Return the (X, Y) coordinate for the center point of the cell that contains the specified text.  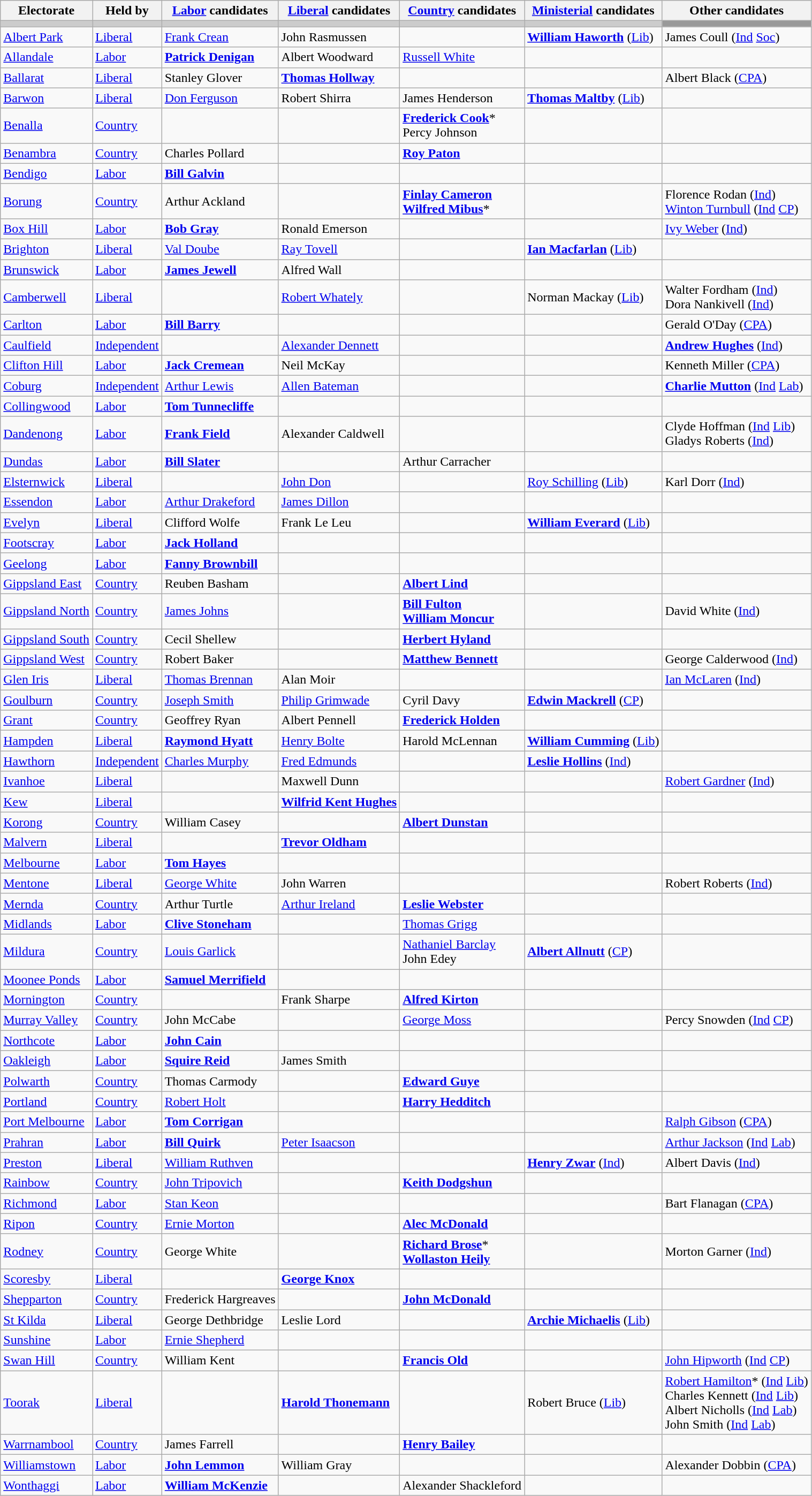
Evelyn (47, 522)
William Haworth (Lib) (593, 37)
Philip Grimwade (339, 700)
Albert Pennell (339, 720)
Electorate (47, 11)
Bart Flanagan (CPA) (737, 1203)
John Hipworth (Ind CP) (737, 1361)
Alexander Shackleford (462, 1485)
Robert Shirra (339, 98)
Borung (47, 201)
Ray Tovell (339, 249)
Gippsland South (47, 639)
Alec McDonald (462, 1224)
Ian Macfarlan (Lib) (593, 249)
John Don (339, 482)
Carlton (47, 325)
Bob Gray (220, 229)
William Cumming (Lib) (593, 741)
Keith Dodgshun (462, 1183)
Clive Stoneham (220, 924)
Ballarat (47, 78)
Leslie Webster (462, 903)
George Moss (462, 1020)
Clifton Hill (47, 366)
James Farrell (220, 1445)
Clyde Hoffman (Ind Lib) Gladys Roberts (Ind) (737, 434)
Albert Dunstan (462, 822)
Nathaniel Barclay John Edey (462, 952)
Ronald Emerson (339, 229)
Portland (47, 1102)
Scoresby (47, 1279)
Oakleigh (47, 1061)
Alfred Wall (339, 269)
Charles Pollard (220, 153)
Frank Field (220, 434)
Andrew Hughes (Ind) (737, 345)
Malvern (47, 842)
Footscray (47, 543)
Geelong (47, 563)
Williamstown (47, 1465)
George Knox (339, 1279)
Alexander Dobbin (CPA) (737, 1465)
John Tripovich (220, 1183)
Shepparton (47, 1299)
Alexander Dennett (339, 345)
Charles Murphy (220, 761)
Caulfield (47, 345)
Korong (47, 822)
Bill Fulton William Moncur (462, 611)
James Coull (Ind Soc) (737, 37)
William Ruthven (220, 1163)
Matthew Bennett (462, 659)
Thomas Maltby (Lib) (593, 98)
Percy Snowden (Ind CP) (737, 1020)
Alan Moir (339, 680)
Swan Hill (47, 1361)
John Rasmussen (339, 37)
Geoffrey Ryan (220, 720)
Benalla (47, 125)
Jack Cremean (220, 366)
Coburg (47, 386)
Thomas Grigg (462, 924)
Karl Dorr (Ind) (737, 482)
Hawthorn (47, 761)
Tom Tunnecliffe (220, 406)
Arthur Lewis (220, 386)
Albert Park (47, 37)
Herbert Hyland (462, 639)
Harry Hedditch (462, 1102)
Rainbow (47, 1183)
Albert Black (CPA) (737, 78)
Richard Brose* Wollaston Heily (462, 1251)
Squire Reid (220, 1061)
Richmond (47, 1203)
Wonthaggi (47, 1485)
Ripon (47, 1224)
Sunshine (47, 1340)
Harold Thonemann (339, 1402)
Frank Le Leu (339, 522)
Stanley Glover (220, 78)
Charlie Mutton (Ind Lab) (737, 386)
Barwon (47, 98)
Arthur Carracher (462, 461)
Mildura (47, 952)
Alexander Caldwell (339, 434)
Mornington (47, 1000)
Melbourne (47, 863)
Mentone (47, 883)
Wilfrid Kent Hughes (339, 802)
Florence Rodan (Ind) Winton Turnbull (Ind CP) (737, 201)
Labor candidates (220, 11)
Dandenong (47, 434)
Roy Paton (462, 153)
Midlands (47, 924)
Robert Holt (220, 1102)
Kew (47, 802)
Neil McKay (339, 366)
John McDonald (462, 1299)
Essendon (47, 502)
John McCabe (220, 1020)
Thomas Hollway (339, 78)
Moonee Ponds (47, 979)
Samuel Merrifield (220, 979)
Prahran (47, 1142)
Preston (47, 1163)
Brunswick (47, 269)
James Jewell (220, 269)
Frederick Cook* Percy Johnson (462, 125)
Albert Woodward (339, 57)
William Kent (220, 1361)
Finlay Cameron Wilfred Mibus* (462, 201)
Maxwell Dunn (339, 781)
Dundas (47, 461)
Grant (47, 720)
Toorak (47, 1402)
Ralph Gibson (CPA) (737, 1122)
Arthur Jackson (Ind Lab) (737, 1142)
Reuben Basham (220, 583)
Ministerial candidates (593, 11)
Bill Barry (220, 325)
Bill Galvin (220, 173)
Benambra (47, 153)
Trevor Oldham (339, 842)
Henry Bailey (462, 1445)
Warrnambool (47, 1445)
Port Melbourne (47, 1122)
Gippsland North (47, 611)
Other candidates (737, 11)
Arthur Turtle (220, 903)
William McKenzie (220, 1485)
Don Ferguson (220, 98)
John Warren (339, 883)
Polwarth (47, 1081)
Allandale (47, 57)
Robert Baker (220, 659)
Robert Whately (339, 298)
Glen Iris (47, 680)
Elsternwick (47, 482)
George Calderwood (Ind) (737, 659)
Henry Zwar (Ind) (593, 1163)
Leslie Lord (339, 1319)
Camberwell (47, 298)
Walter Fordham (Ind) Dora Nankivell (Ind) (737, 298)
Bill Slater (220, 461)
Gippsland East (47, 583)
Roy Schilling (Lib) (593, 482)
Tom Hayes (220, 863)
Leslie Hollins (Ind) (593, 761)
Frederick Hargreaves (220, 1299)
Louis Garlick (220, 952)
William Casey (220, 822)
Ernie Shepherd (220, 1340)
Fanny Brownbill (220, 563)
Ivy Weber (Ind) (737, 229)
David White (Ind) (737, 611)
Cecil Shellew (220, 639)
Goulburn (47, 700)
Mernda (47, 903)
Ernie Morton (220, 1224)
Val Doube (220, 249)
Gerald O'Day (CPA) (737, 325)
Patrick Denigan (220, 57)
Collingwood (47, 406)
James Smith (339, 1061)
Robert Gardner (Ind) (737, 781)
Tom Corrigan (220, 1122)
Edwin Mackrell (CP) (593, 700)
Bill Quirk (220, 1142)
Frank Sharpe (339, 1000)
Albert Davis (Ind) (737, 1163)
Albert Allnutt (CP) (593, 952)
Stan Keon (220, 1203)
Robert Bruce (Lib) (593, 1402)
George Dethbridge (220, 1319)
St Kilda (47, 1319)
Harold McLennan (462, 741)
Brighton (47, 249)
Hampden (47, 741)
John Cain (220, 1041)
Russell White (462, 57)
Raymond Hyatt (220, 741)
Fred Edmunds (339, 761)
Arthur Ackland (220, 201)
Archie Michaelis (Lib) (593, 1319)
Cyril Davy (462, 700)
Country candidates (462, 11)
Kenneth Miller (CPA) (737, 366)
Joseph Smith (220, 700)
Bendigo (47, 173)
Jack Holland (220, 543)
Arthur Ireland (339, 903)
Robert Roberts (Ind) (737, 883)
Allen Bateman (339, 386)
Robert Hamilton* (Ind Lib) Charles Kennett (Ind Lib) Albert Nicholls (Ind Lab) John Smith (Ind Lab) (737, 1402)
Thomas Brennan (220, 680)
Box Hill (47, 229)
Frederick Holden (462, 720)
Peter Isaacson (339, 1142)
James Johns (220, 611)
Arthur Drakeford (220, 502)
Albert Lind (462, 583)
William Gray (339, 1465)
Frank Crean (220, 37)
James Henderson (462, 98)
Henry Bolte (339, 741)
Held by (127, 11)
John Lemmon (220, 1465)
Gippsland West (47, 659)
Ivanhoe (47, 781)
Liberal candidates (339, 11)
Murray Valley (47, 1020)
Morton Garner (Ind) (737, 1251)
Clifford Wolfe (220, 522)
William Everard (Lib) (593, 522)
Thomas Carmody (220, 1081)
Edward Guye (462, 1081)
James Dillon (339, 502)
Northcote (47, 1041)
Alfred Kirton (462, 1000)
Norman Mackay (Lib) (593, 298)
Ian McLaren (Ind) (737, 680)
Rodney (47, 1251)
Francis Old (462, 1361)
